Pinpoint the cell where the given text exists, returning its (X, Y) midpoint coordinate. 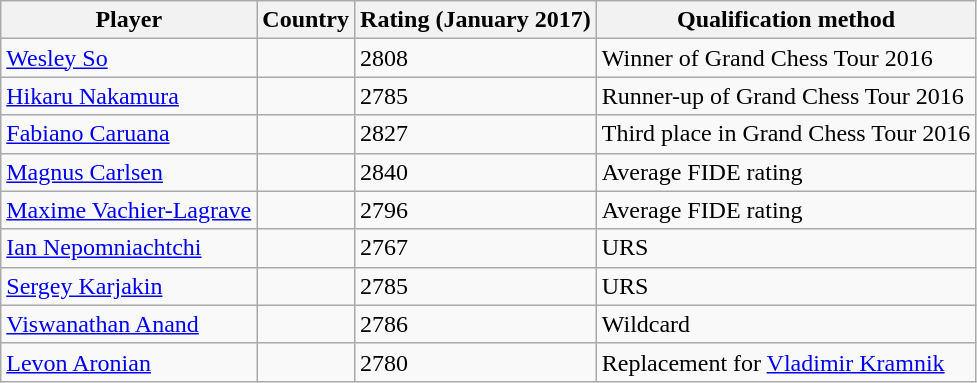
Magnus Carlsen (129, 172)
Runner-up of Grand Chess Tour 2016 (786, 96)
2827 (476, 134)
Third place in Grand Chess Tour 2016 (786, 134)
Maxime Vachier-Lagrave (129, 210)
Viswanathan Anand (129, 324)
Sergey Karjakin (129, 286)
2840 (476, 172)
Player (129, 20)
Hikaru Nakamura (129, 96)
Rating (January 2017) (476, 20)
Qualification method (786, 20)
2786 (476, 324)
Ian Nepomniachtchi (129, 248)
2767 (476, 248)
Wildcard (786, 324)
Winner of Grand Chess Tour 2016 (786, 58)
Wesley So (129, 58)
Levon Aronian (129, 362)
Replacement for Vladimir Kramnik (786, 362)
2780 (476, 362)
2796 (476, 210)
Country (306, 20)
Fabiano Caruana (129, 134)
2808 (476, 58)
